For the text-containing cell, return its midpoint in [x, y] coordinate format. 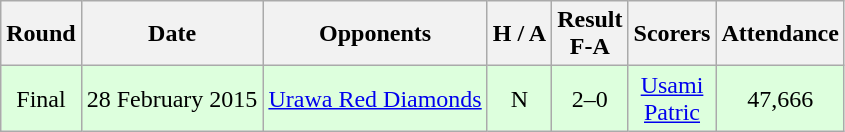
Date [172, 34]
47,666 [780, 98]
H / A [519, 34]
Round [41, 34]
Opponents [375, 34]
Urawa Red Diamonds [375, 98]
Usami Patric [672, 98]
2–0 [590, 98]
28 February 2015 [172, 98]
Scorers [672, 34]
ResultF-A [590, 34]
Final [41, 98]
Attendance [780, 34]
N [519, 98]
